Locate the cell with the specified text and output its [X, Y] center coordinate. 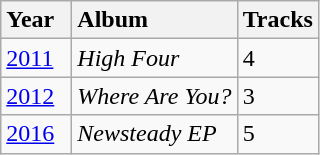
Album [154, 20]
2011 [36, 58]
2012 [36, 96]
2016 [36, 134]
Where Are You? [154, 96]
4 [278, 58]
3 [278, 96]
Tracks [278, 20]
Year [36, 20]
5 [278, 134]
High Four [154, 58]
Newsteady EP [154, 134]
